From the cell containing the given text, extract its center point as (X, Y) coordinate. 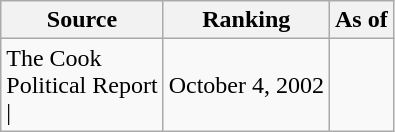
The CookPolitical Report| (82, 85)
Source (82, 20)
October 4, 2002 (246, 85)
Ranking (246, 20)
As of (361, 20)
